Provide the [X, Y] coordinate of the cell's center where the given text is located.  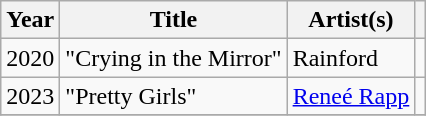
Reneé Rapp [351, 96]
"Pretty Girls" [174, 96]
2023 [30, 96]
Title [174, 20]
2020 [30, 58]
Year [30, 20]
Rainford [351, 58]
"Crying in the Mirror" [174, 58]
Artist(s) [351, 20]
